Determine the [x, y] coordinate at the center of the cell enclosing the given text.  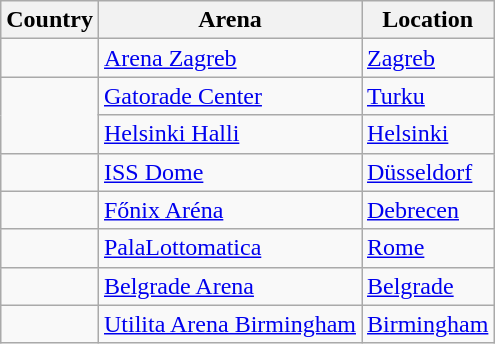
ISS Dome [230, 172]
Belgrade [428, 286]
Country [50, 20]
Utilita Arena Birmingham [230, 324]
Zagreb [428, 58]
Helsinki Halli [230, 134]
Debrecen [428, 210]
Arena Zagreb [230, 58]
Location [428, 20]
PalaLottomatica [230, 248]
Rome [428, 248]
Gatorade Center [230, 96]
Birmingham [428, 324]
Düsseldorf [428, 172]
Arena [230, 20]
Belgrade Arena [230, 286]
Turku [428, 96]
Főnix Aréna [230, 210]
Helsinki [428, 134]
